Return the [X, Y] coordinate for the center point of the cell that contains the specified text.  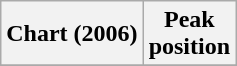
Peakposition [189, 34]
Chart (2006) [72, 34]
